Determine the (x, y) coordinate at the center of the cell enclosing the given text.  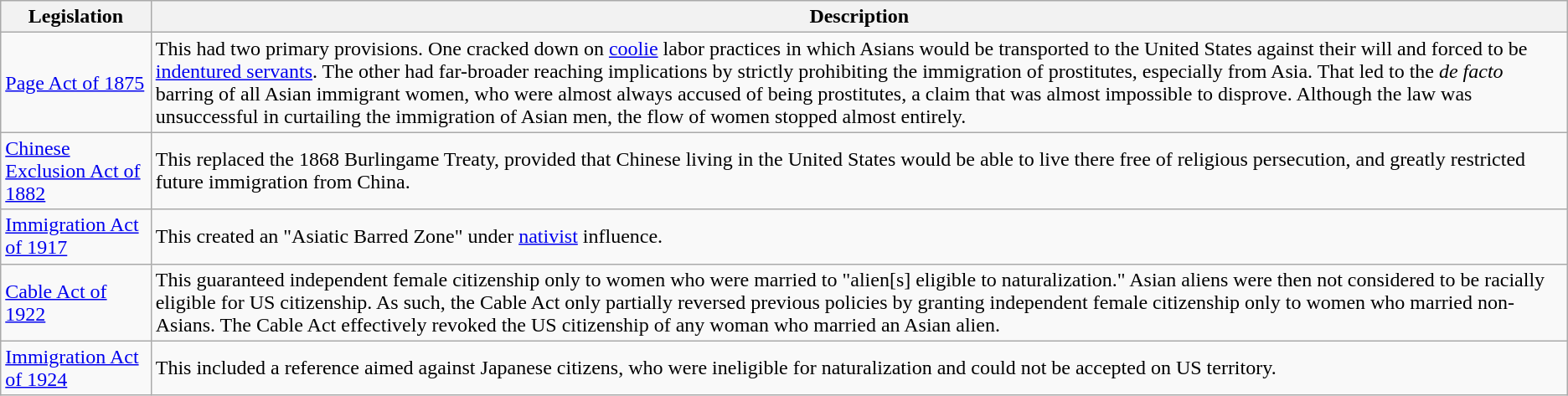
Chinese Exclusion Act of 1882 (75, 171)
Cable Act of 1922 (75, 302)
This included a reference aimed against Japanese citizens, who were ineligible for naturalization and could not be accepted on US territory. (859, 368)
Description (859, 17)
Legislation (75, 17)
Immigration Act of 1917 (75, 236)
Immigration Act of 1924 (75, 368)
Page Act of 1875 (75, 82)
This created an "Asiatic Barred Zone" under nativist influence. (859, 236)
